Determine the [X, Y] coordinate at the center of the cell enclosing the given text.  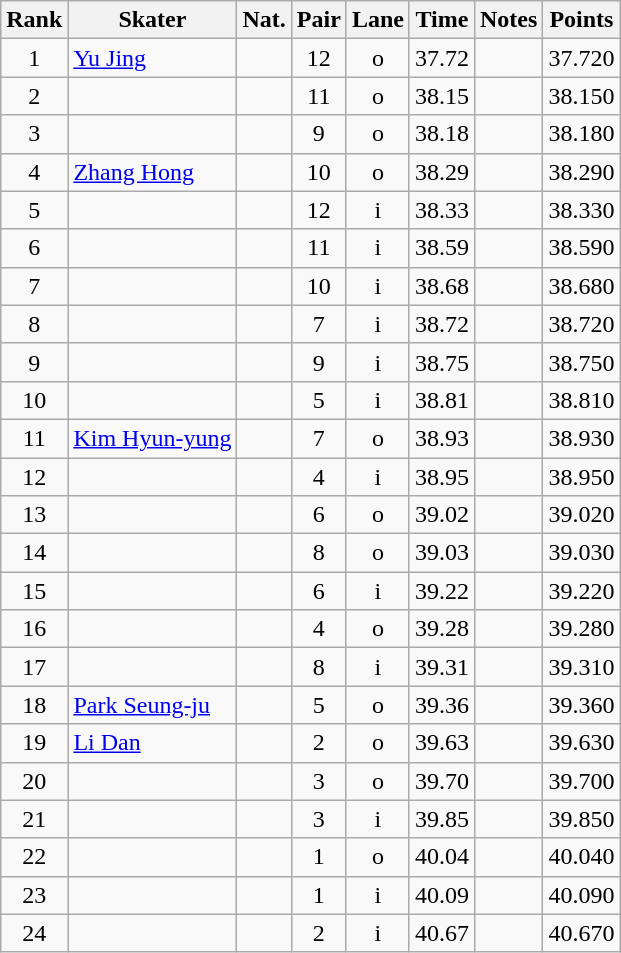
39.02 [442, 515]
Park Seung-ju [152, 705]
39.280 [582, 629]
38.680 [582, 286]
39.36 [442, 705]
40.670 [582, 933]
39.28 [442, 629]
38.95 [442, 477]
17 [34, 667]
Points [582, 20]
40.090 [582, 895]
37.720 [582, 58]
38.72 [442, 324]
39.310 [582, 667]
38.68 [442, 286]
Lane [378, 20]
38.930 [582, 438]
39.63 [442, 743]
38.93 [442, 438]
40.04 [442, 857]
38.750 [582, 362]
Kim Hyun-yung [152, 438]
39.03 [442, 553]
38.720 [582, 324]
Yu Jing [152, 58]
19 [34, 743]
Nat. [264, 20]
38.75 [442, 362]
Notes [508, 20]
37.72 [442, 58]
39.850 [582, 819]
39.22 [442, 591]
38.29 [442, 172]
38.81 [442, 400]
39.31 [442, 667]
22 [34, 857]
24 [34, 933]
40.09 [442, 895]
39.220 [582, 591]
38.810 [582, 400]
Time [442, 20]
20 [34, 781]
Pair [318, 20]
16 [34, 629]
18 [34, 705]
38.180 [582, 134]
38.33 [442, 210]
38.290 [582, 172]
21 [34, 819]
13 [34, 515]
38.18 [442, 134]
38.150 [582, 96]
39.70 [442, 781]
39.630 [582, 743]
Li Dan [152, 743]
39.020 [582, 515]
40.040 [582, 857]
38.59 [442, 248]
15 [34, 591]
Rank [34, 20]
38.15 [442, 96]
39.85 [442, 819]
Zhang Hong [152, 172]
39.030 [582, 553]
39.700 [582, 781]
38.590 [582, 248]
40.67 [442, 933]
14 [34, 553]
39.360 [582, 705]
23 [34, 895]
38.950 [582, 477]
Skater [152, 20]
38.330 [582, 210]
